Determine the [x, y] coordinate at the center of the cell enclosing the given text.  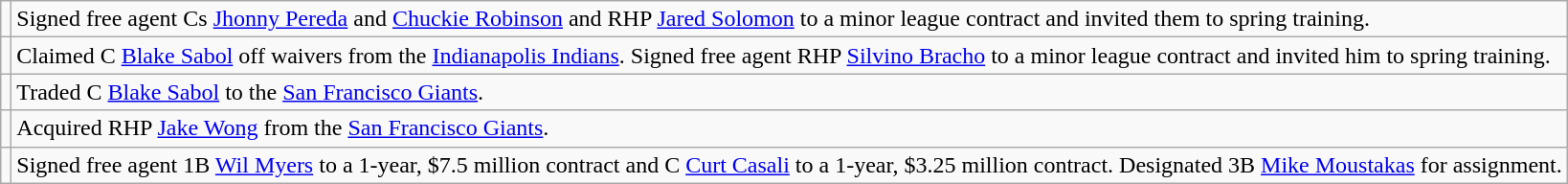
Signed free agent Cs Jhonny Pereda and Chuckie Robinson and RHP Jared Solomon to a minor league contract and invited them to spring training. [789, 19]
Acquired RHP Jake Wong from the San Francisco Giants. [789, 128]
Traded C Blake Sabol to the San Francisco Giants. [789, 92]
